For the text-containing cell, return its midpoint in (X, Y) coordinate format. 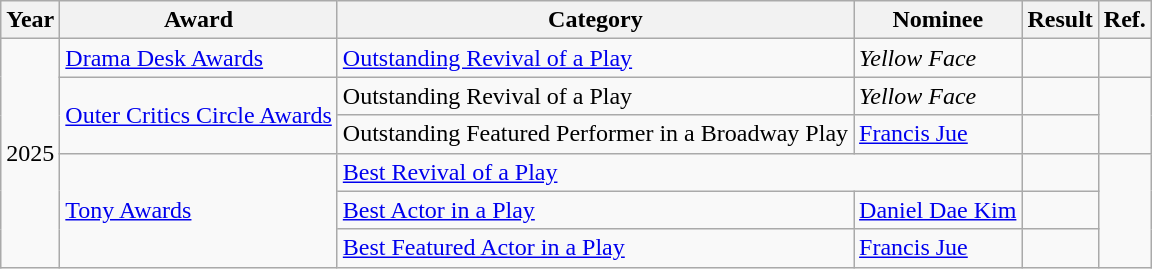
2025 (30, 153)
Best Revival of a Play (680, 172)
Award (198, 20)
Category (595, 20)
Nominee (938, 20)
Year (30, 20)
Result (1060, 20)
Drama Desk Awards (198, 58)
Ref. (1124, 20)
Best Actor in a Play (595, 210)
Tony Awards (198, 210)
Outstanding Featured Performer in a Broadway Play (595, 134)
Outer Critics Circle Awards (198, 115)
Daniel Dae Kim (938, 210)
Best Featured Actor in a Play (595, 248)
